Locate the cell with the specified text and output its [x, y] center coordinate. 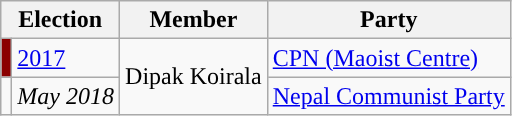
Member [194, 20]
Election [60, 20]
CPN (Maoist Centre) [388, 58]
Dipak Koirala [194, 77]
2017 [66, 58]
Party [388, 20]
Nepal Communist Party [388, 96]
May 2018 [66, 96]
